Pinpoint the cell where the given text exists, returning its [X, Y] midpoint coordinate. 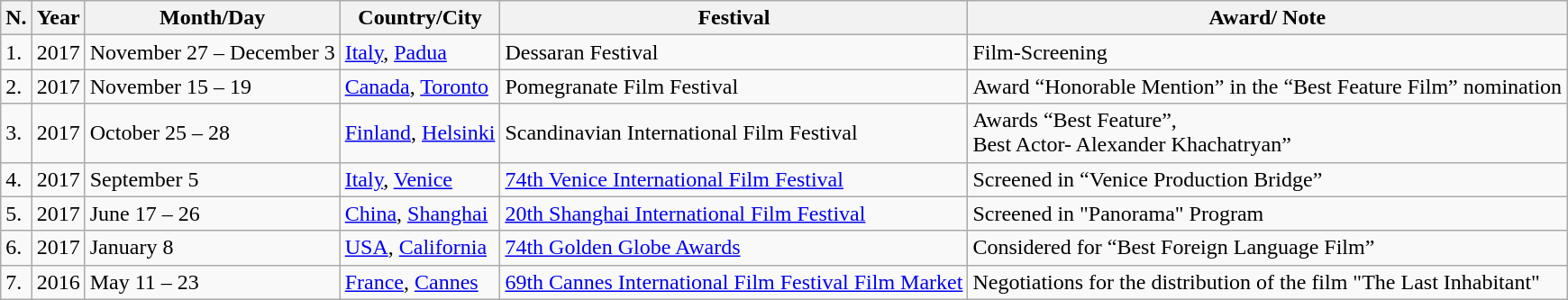
Month/Day [213, 18]
2016 [58, 282]
November 27 – December 3 [213, 52]
20th Shanghai International Film Festival [734, 214]
7. [16, 282]
September 5 [213, 179]
Awards “Best Feature”,Best Actor- Alexander Khachatryan” [1267, 133]
USA, California [420, 248]
74th Venice International Film Festival [734, 179]
5. [16, 214]
France, Cannes [420, 282]
74th Golden Globe Awards [734, 248]
November 15 – 19 [213, 86]
Considered for “Best Foreign Language Film” [1267, 248]
Award “Honorable Mention” in the “Best Feature Film” nomination [1267, 86]
Year [58, 18]
May 11 – 23 [213, 282]
Screened in “Venice Production Bridge” [1267, 179]
Country/City [420, 18]
3. [16, 133]
Scandinavian International Film Festival [734, 133]
Italy, Padua [420, 52]
N. [16, 18]
6. [16, 248]
69th Cannes International Film Festival Film Market [734, 282]
Negotiations for the distribution of the film "The Last Inhabitant" [1267, 282]
Screened in "Panorama" Program [1267, 214]
Finland, Helsinki [420, 133]
1. [16, 52]
June 17 – 26 [213, 214]
Italy, Venice [420, 179]
January 8 [213, 248]
October 25 – 28 [213, 133]
4. [16, 179]
2. [16, 86]
Pomegranate Film Festival [734, 86]
China, Shanghai [420, 214]
Canada, Toronto [420, 86]
Dessaran Festival [734, 52]
Festival [734, 18]
Film-Screening [1267, 52]
Award/ Note [1267, 18]
